Extract the [x, y] coordinate from the center of the cell holding the provided text.  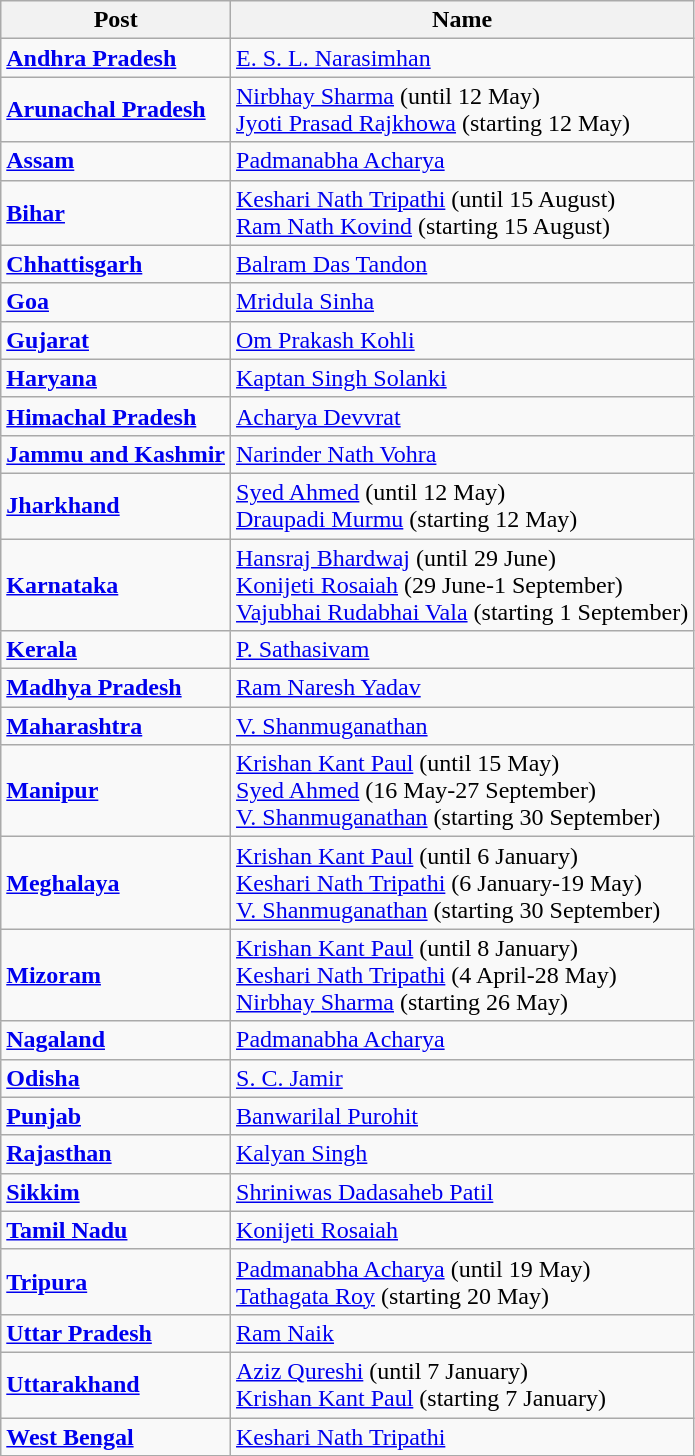
V. Shanmuganathan [462, 726]
Keshari Nath Tripathi [462, 1437]
Hansraj Bhardwaj (until 29 June)Konijeti Rosaiah (29 June-1 September)Vajubhai Rudabhai Vala (starting 1 September) [462, 584]
Punjab [116, 1116]
Padmanabha Acharya (until 19 May)Tathagata Roy (starting 20 May) [462, 1282]
Tripura [116, 1282]
Assam [116, 161]
Goa [116, 302]
Keshari Nath Tripathi (until 15 August)Ram Nath Kovind (starting 15 August) [462, 212]
Gujarat [116, 340]
Name [462, 20]
Konijeti Rosaiah [462, 1230]
Haryana [116, 378]
Krishan Kant Paul (until 6 January)Keshari Nath Tripathi (6 January-19 May)V. Shanmuganathan (starting 30 September) [462, 883]
Syed Ahmed (until 12 May)Draupadi Murmu (starting 12 May) [462, 506]
Kerala [116, 650]
Kalyan Singh [462, 1154]
Sikkim [116, 1192]
E. S. L. Narasimhan [462, 58]
Jammu and Kashmir [116, 454]
Balram Das Tandon [462, 264]
Manipur [116, 791]
Ram Naresh Yadav [462, 688]
Banwarilal Purohit [462, 1116]
Krishan Kant Paul (until 8 January)Keshari Nath Tripathi (4 April-28 May)Nirbhay Sharma (starting 26 May) [462, 975]
West Bengal [116, 1437]
Shriniwas Dadasaheb Patil [462, 1192]
Bihar [116, 212]
Himachal Pradesh [116, 416]
Mridula Sinha [462, 302]
P. Sathasivam [462, 650]
Chhattisgarh [116, 264]
Arunachal Pradesh [116, 110]
Tamil Nadu [116, 1230]
Narinder Nath Vohra [462, 454]
Andhra Pradesh [116, 58]
Uttar Pradesh [116, 1333]
Jharkhand [116, 506]
Karnataka [116, 584]
S. C. Jamir [462, 1078]
Rajasthan [116, 1154]
Ram Naik [462, 1333]
Nirbhay Sharma (until 12 May)Jyoti Prasad Rajkhowa (starting 12 May) [462, 110]
Acharya Devvrat [462, 416]
Aziz Qureshi (until 7 January)Krishan Kant Paul (starting 7 January) [462, 1384]
Post [116, 20]
Krishan Kant Paul (until 15 May)Syed Ahmed (16 May-27 September)V. Shanmuganathan (starting 30 September) [462, 791]
Maharashtra [116, 726]
Uttarakhand [116, 1384]
Meghalaya [116, 883]
Odisha [116, 1078]
Mizoram [116, 975]
Madhya Pradesh [116, 688]
Nagaland [116, 1040]
Om Prakash Kohli [462, 340]
Kaptan Singh Solanki [462, 378]
